Detect which cell encompasses the target text, then output its [X, Y] center coordinate. 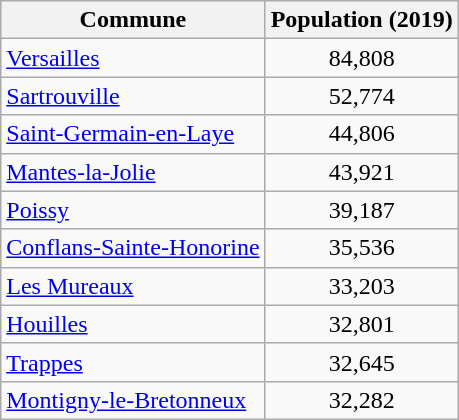
39,187 [362, 210]
Trappes [133, 362]
32,801 [362, 324]
Sartrouville [133, 96]
Les Mureaux [133, 286]
Saint-Germain-en-Laye [133, 134]
Versailles [133, 58]
Houilles [133, 324]
Conflans-Sainte-Honorine [133, 248]
52,774 [362, 96]
44,806 [362, 134]
32,282 [362, 400]
Commune [133, 20]
84,808 [362, 58]
Mantes-la-Jolie [133, 172]
Population (2019) [362, 20]
43,921 [362, 172]
35,536 [362, 248]
Montigny-le-Bretonneux [133, 400]
32,645 [362, 362]
33,203 [362, 286]
Poissy [133, 210]
